For the text-containing cell, return its midpoint in (X, Y) coordinate format. 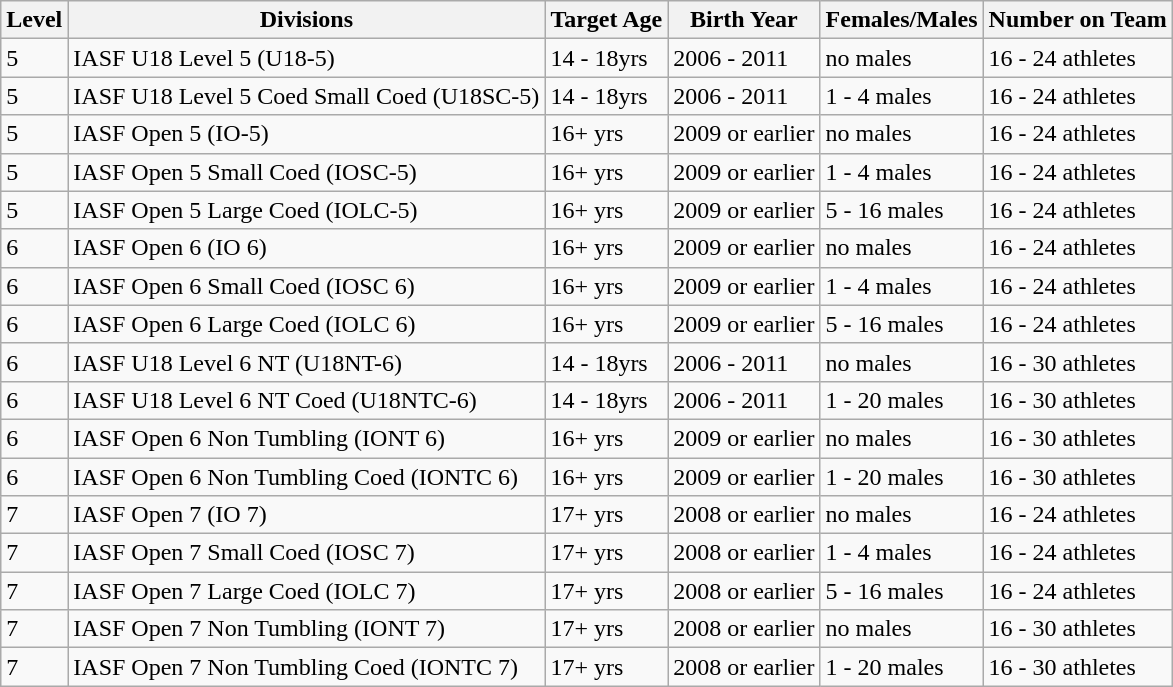
IASF Open 5 Large Coed (IOLC-5) (306, 210)
Divisions (306, 20)
IASF Open 5 Small Coed (IOSC-5) (306, 172)
IASF Open 7 Small Coed (IOSC 7) (306, 553)
IASF Open 6 Small Coed (IOSC 6) (306, 286)
IASF Open 6 (IO 6) (306, 248)
IASF Open 5 (IO-5) (306, 134)
Level (34, 20)
Target Age (606, 20)
IASF Open 7 (IO 7) (306, 515)
IASF U18 Level 6 NT Coed (U18NTC-6) (306, 400)
IASF Open 7 Large Coed (IOLC 7) (306, 591)
IASF Open 7 Non Tumbling Coed (IONTC 7) (306, 667)
IASF Open 6 Non Tumbling Coed (IONTC 6) (306, 477)
IASF U18 Level 5 Coed Small Coed (U18SC-5) (306, 96)
Females/Males (902, 20)
IASF Open 6 Large Coed (IOLC 6) (306, 324)
IASF Open 7 Non Tumbling (IONT 7) (306, 629)
Number on Team (1078, 20)
Birth Year (744, 20)
IASF Open 6 Non Tumbling (IONT 6) (306, 438)
IASF U18 Level 5 (U18-5) (306, 58)
IASF U18 Level 6 NT (U18NT-6) (306, 362)
